Output the [x, y] coordinate of the center of the cell containing the given text.  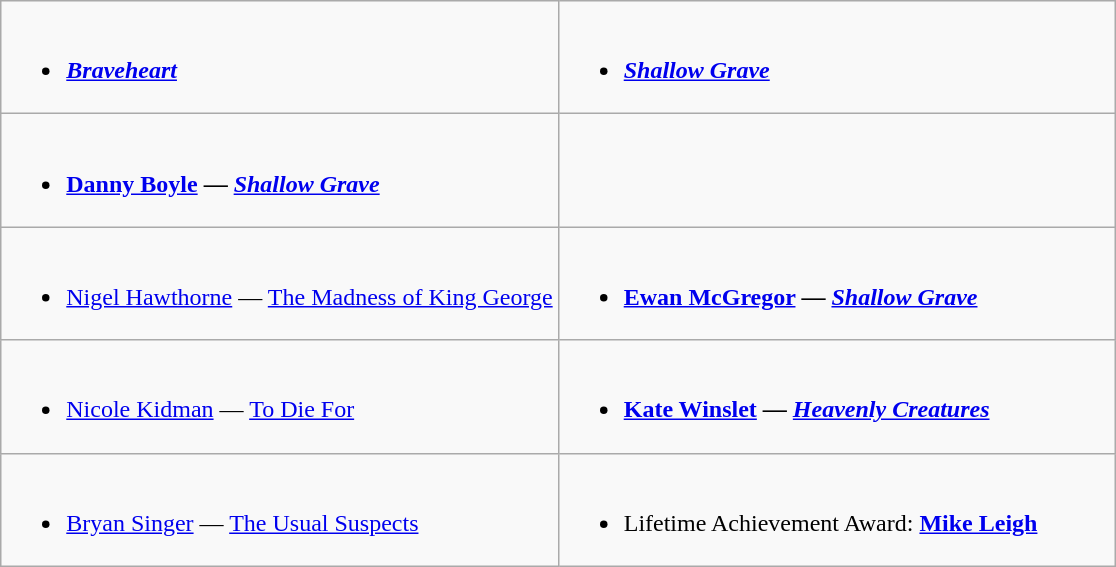
Nigel Hawthorne — The Madness of King George [280, 284]
Shallow Grave [836, 58]
Bryan Singer — The Usual Suspects [280, 510]
Kate Winslet — Heavenly Creatures [836, 396]
Danny Boyle — Shallow Grave [280, 170]
Ewan McGregor — Shallow Grave [836, 284]
Braveheart [280, 58]
Lifetime Achievement Award: Mike Leigh [836, 510]
Nicole Kidman — To Die For [280, 396]
